For the text-containing cell, return its midpoint in (X, Y) coordinate format. 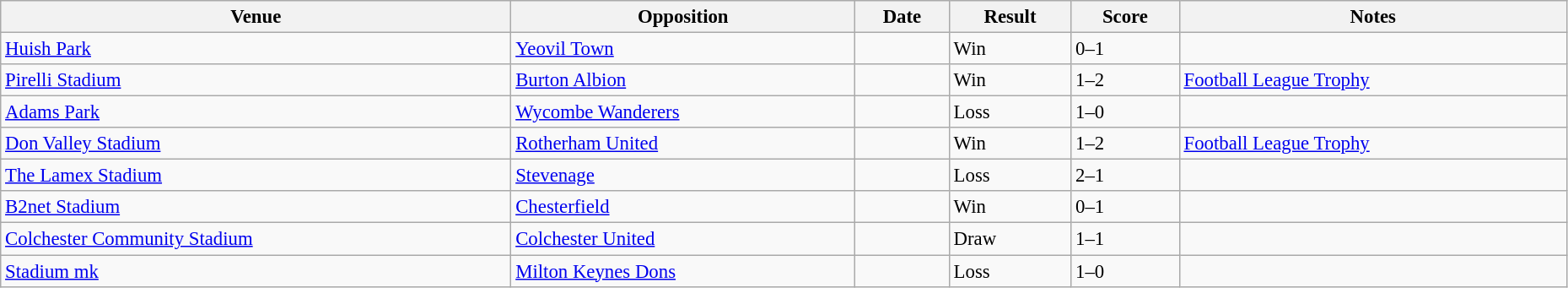
Yeovil Town (683, 49)
Opposition (683, 17)
Wycombe Wanderers (683, 112)
Huish Park (256, 49)
Milton Keynes Dons (683, 271)
B2net Stadium (256, 207)
Date (903, 17)
1–1 (1125, 239)
Chesterfield (683, 207)
Draw (1010, 239)
Score (1125, 17)
Adams Park (256, 112)
Colchester Community Stadium (256, 239)
Don Valley Stadium (256, 144)
2–1 (1125, 176)
Stadium mk (256, 271)
Pirelli Stadium (256, 80)
Stevenage (683, 176)
Burton Albion (683, 80)
Colchester United (683, 239)
Result (1010, 17)
Rotherham United (683, 144)
Venue (256, 17)
The Lamex Stadium (256, 176)
Notes (1373, 17)
